Return the (X, Y) coordinate for the center point of the cell that contains the specified text.  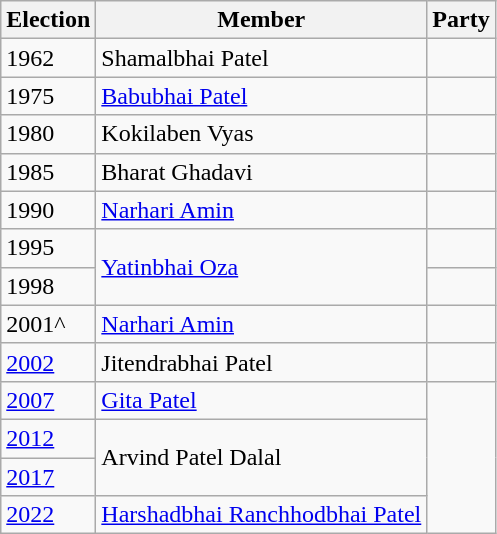
1962 (48, 58)
Arvind Patel Dalal (262, 457)
1980 (48, 134)
2017 (48, 477)
1975 (48, 96)
Shamalbhai Patel (262, 58)
Harshadbhai Ranchhodbhai Patel (262, 515)
1985 (48, 172)
Bharat Ghadavi (262, 172)
Gita Patel (262, 400)
Kokilaben Vyas (262, 134)
Party (461, 20)
2007 (48, 400)
Yatinbhai Oza (262, 267)
2001^ (48, 324)
Member (262, 20)
2002 (48, 362)
Jitendrabhai Patel (262, 362)
2012 (48, 438)
1995 (48, 248)
1998 (48, 286)
1990 (48, 210)
Election (48, 20)
Babubhai Patel (262, 96)
2022 (48, 515)
